Return the (X, Y) coordinate for the center point of the cell that contains the specified text.  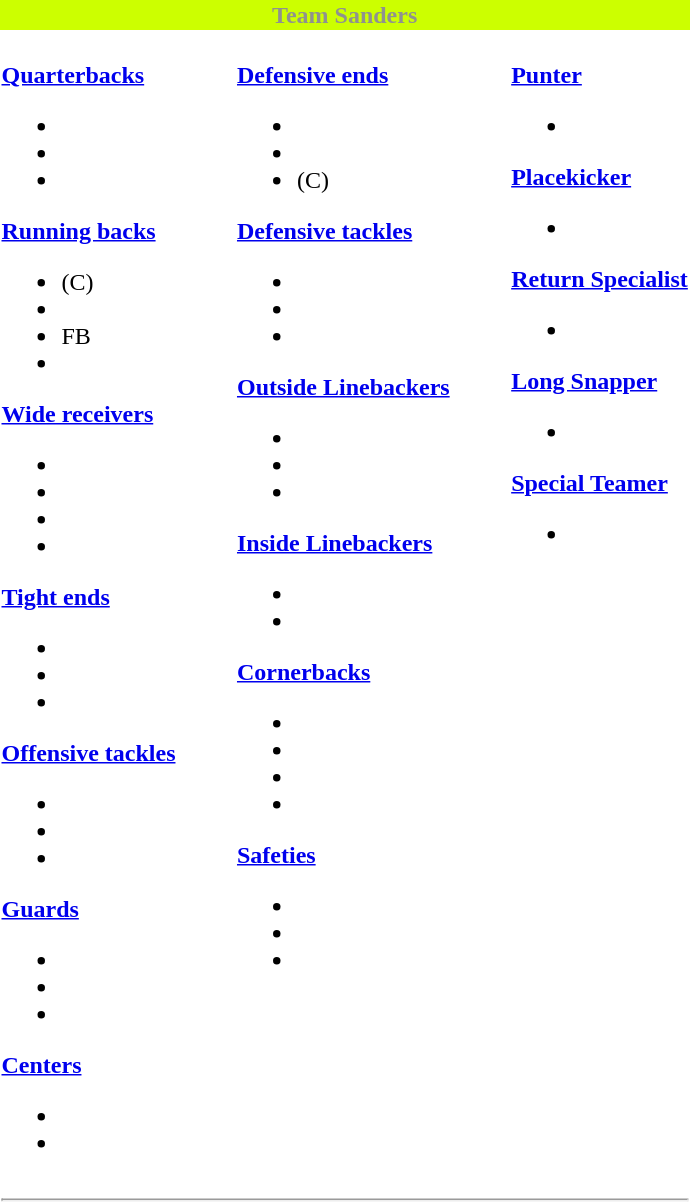
PunterPlacekickerReturn SpecialistLong SnapperSpecial Teamer (600, 608)
QuarterbacksRunning backs (C) FBWide receiversTight endsOffensive tacklesGuardsCenters (88, 608)
Defensive ends (C)Defensive tacklesOutside LinebackersInside LinebackersCornerbacksSafeties (343, 608)
Team Sanders (344, 15)
